Provide the [x, y] coordinate of the cell's center where the given text is located.  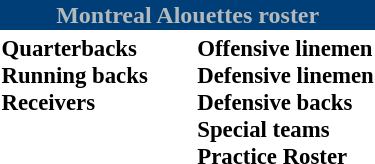
Montreal Alouettes roster [188, 15]
